Scan for the cell matching the given text and deliver its [x, y] coordinate at center. 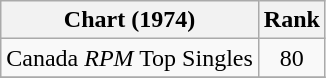
Rank [292, 20]
80 [292, 58]
Chart (1974) [130, 20]
Canada RPM Top Singles [130, 58]
